Pinpoint the cell where the given text exists, returning its (x, y) midpoint coordinate. 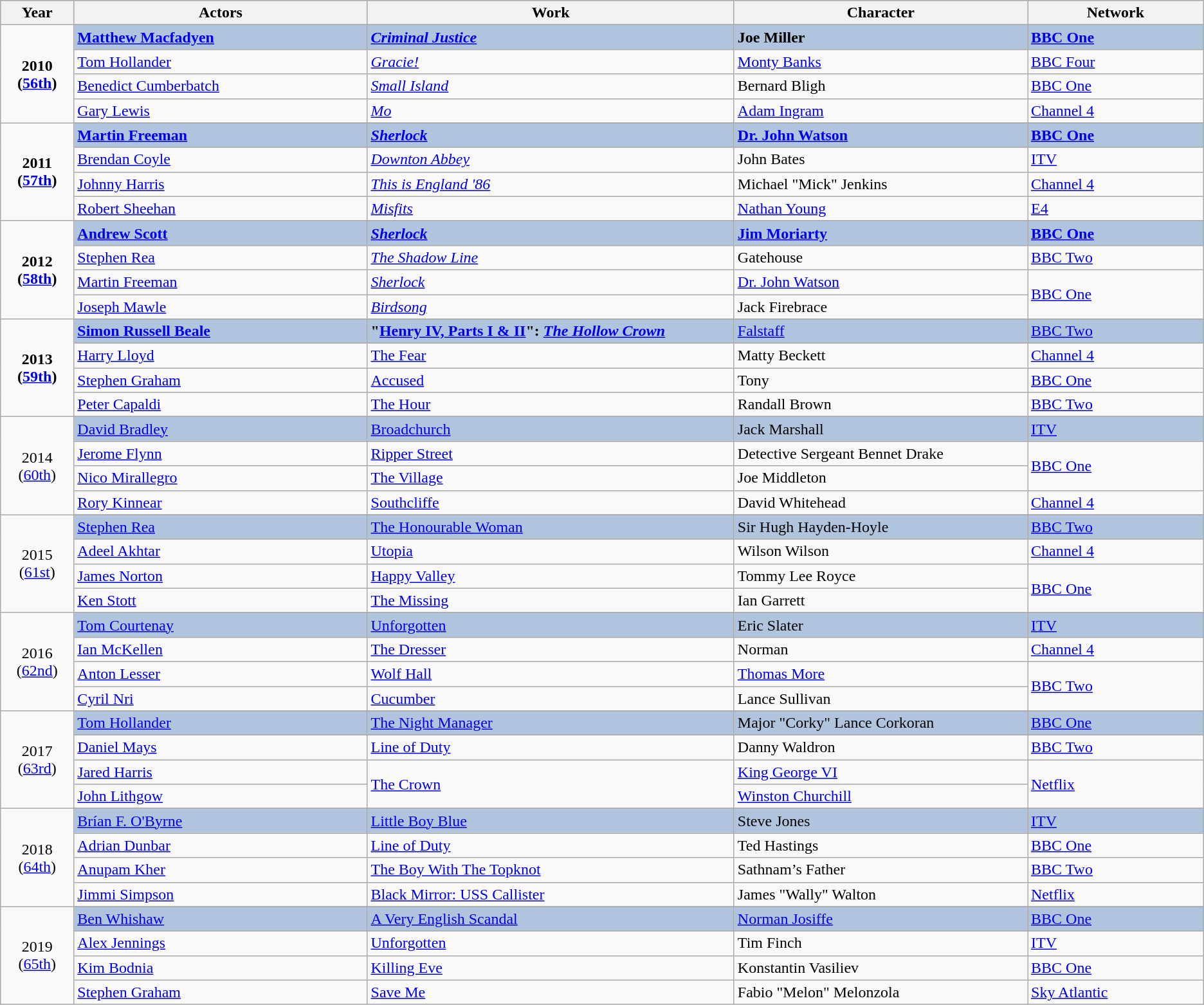
Network (1116, 13)
Tom Courtenay (221, 625)
The Shadow Line (551, 257)
Wolf Hall (551, 674)
Brendan Coyle (221, 160)
Johnny Harris (221, 184)
Anton Lesser (221, 674)
The Missing (551, 600)
Harry Lloyd (221, 356)
Work (551, 13)
Matty Beckett (880, 356)
Thomas More (880, 674)
Kim Bodnia (221, 968)
Broadchurch (551, 429)
Jimmi Simpson (221, 894)
Monty Banks (880, 62)
Jim Moriarty (880, 233)
Benedict Cumberbatch (221, 86)
Jerome Flynn (221, 454)
2018(64th) (37, 858)
The Hour (551, 405)
2011(57th) (37, 172)
Year (37, 13)
Bernard Bligh (880, 86)
Sir Hugh Hayden-Hoyle (880, 527)
Downton Abbey (551, 160)
The Fear (551, 356)
Fabio "Melon" Melonzola (880, 992)
Criminal Justice (551, 37)
Konstantin Vasiliev (880, 968)
The Dresser (551, 649)
Ken Stott (221, 600)
Black Mirror: USS Callister (551, 894)
"Henry IV, Parts I & II": The Hollow Crown (551, 331)
James "Wally" Walton (880, 894)
Peter Capaldi (221, 405)
Ben Whishaw (221, 919)
Misfits (551, 208)
Daniel Mays (221, 748)
Gatehouse (880, 257)
2012(58th) (37, 270)
Jared Harris (221, 772)
Lance Sullivan (880, 698)
This is England '86 (551, 184)
Birdsong (551, 307)
Jack Marshall (880, 429)
John Lithgow (221, 797)
Sky Atlantic (1116, 992)
Nathan Young (880, 208)
Randall Brown (880, 405)
2014(60th) (37, 466)
2019(65th) (37, 955)
Save Me (551, 992)
Brían F. O'Byrne (221, 821)
Ian Garrett (880, 600)
John Bates (880, 160)
Joe Miller (880, 37)
Falstaff (880, 331)
Actors (221, 13)
Norman (880, 649)
Happy Valley (551, 576)
Ted Hastings (880, 845)
Joseph Mawle (221, 307)
Small Island (551, 86)
Southcliffe (551, 502)
Alex Jennings (221, 943)
Adeel Akhtar (221, 551)
Little Boy Blue (551, 821)
2010(56th) (37, 74)
Michael "Mick" Jenkins (880, 184)
Steve Jones (880, 821)
The Village (551, 478)
Character (880, 13)
Robert Sheehan (221, 208)
Anupam Kher (221, 870)
Ian McKellen (221, 649)
BBC Four (1116, 62)
2013(59th) (37, 368)
Matthew Macfadyen (221, 37)
2017(63rd) (37, 760)
Nico Mirallegro (221, 478)
Danny Waldron (880, 748)
Adam Ingram (880, 111)
Tim Finch (880, 943)
David Bradley (221, 429)
Eric Slater (880, 625)
Utopia (551, 551)
The Night Manager (551, 723)
Simon Russell Beale (221, 331)
Gary Lewis (221, 111)
Sathnam’s Father (880, 870)
James Norton (221, 576)
Tommy Lee Royce (880, 576)
Wilson Wilson (880, 551)
Cucumber (551, 698)
Jack Firebrace (880, 307)
David Whitehead (880, 502)
Norman Josiffe (880, 919)
Winston Churchill (880, 797)
E4 (1116, 208)
King George VI (880, 772)
Rory Kinnear (221, 502)
Tony (880, 380)
Cyril Nri (221, 698)
Joe Middleton (880, 478)
The Honourable Woman (551, 527)
Adrian Dunbar (221, 845)
Detective Sergeant Bennet Drake (880, 454)
Gracie! (551, 62)
2016(62nd) (37, 661)
Major "Corky" Lance Corkoran (880, 723)
Killing Eve (551, 968)
Ripper Street (551, 454)
Accused (551, 380)
Mo (551, 111)
The Boy With The Topknot (551, 870)
A Very English Scandal (551, 919)
Andrew Scott (221, 233)
The Crown (551, 784)
2015(61st) (37, 564)
